Pinpoint the cell where the given text exists, returning its [x, y] midpoint coordinate. 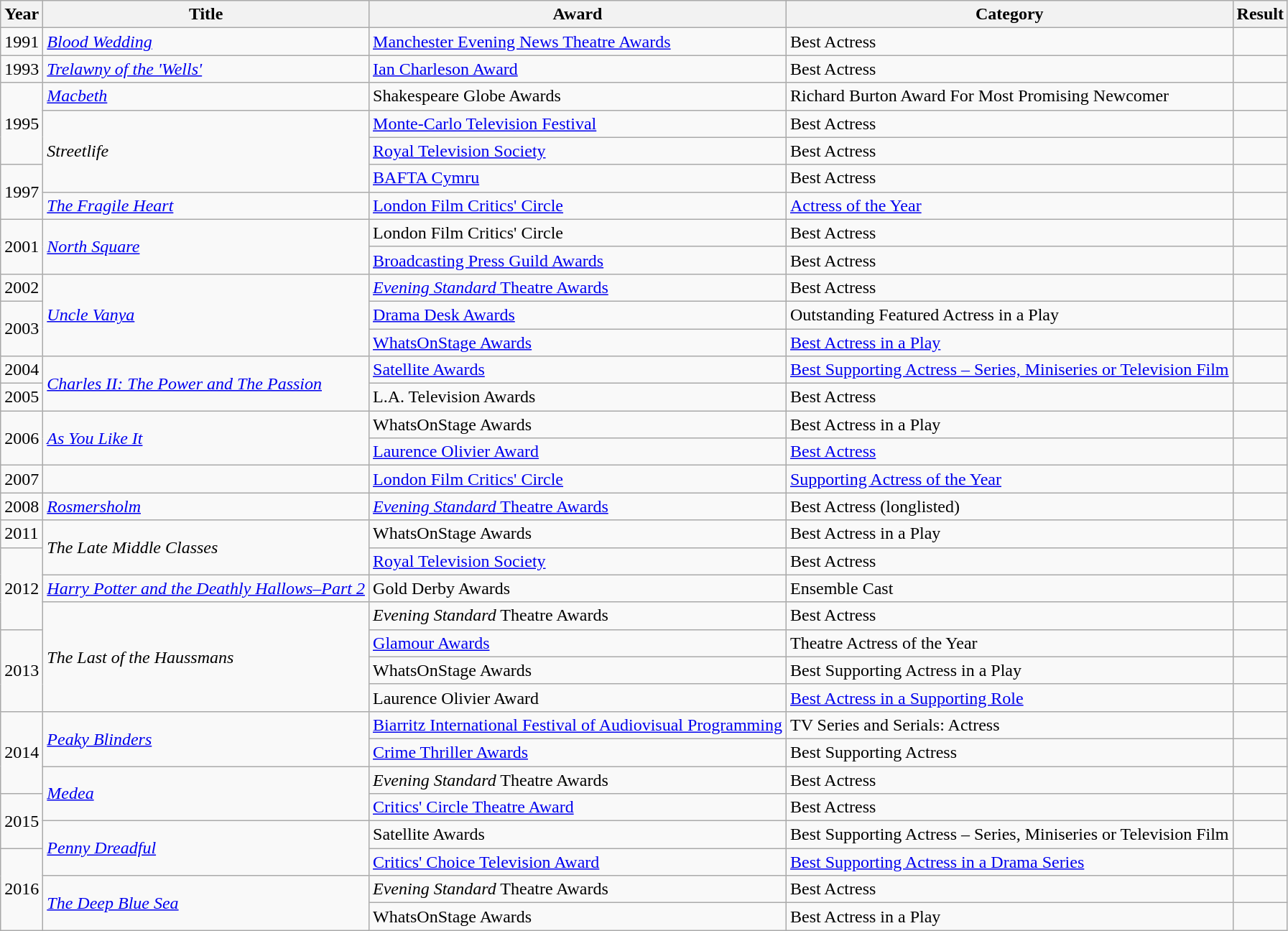
2014 [22, 752]
Streetlife [206, 151]
Year [22, 14]
2002 [22, 287]
Best Supporting Actress [1009, 752]
Theatre Actress of the Year [1009, 643]
2016 [22, 889]
Actress of the Year [1009, 205]
1997 [22, 192]
Crime Thriller Awards [578, 752]
Supporting Actress of the Year [1009, 479]
The Deep Blue Sea [206, 903]
Monte-Carlo Television Festival [578, 124]
Ensemble Cast [1009, 588]
Best Actress (longlisted) [1009, 506]
Award [578, 14]
TV Series and Serials: Actress [1009, 725]
1993 [22, 69]
Best Supporting Actress in a Play [1009, 670]
Critics' Circle Theatre Award [578, 807]
Title [206, 14]
2008 [22, 506]
Result [1260, 14]
Best Actress in a Supporting Role [1009, 698]
Broadcasting Press Guild Awards [578, 260]
2004 [22, 370]
The Last of the Haussmans [206, 657]
Outstanding Featured Actress in a Play [1009, 315]
2003 [22, 328]
Ian Charleson Award [578, 69]
Critics' Choice Television Award [578, 862]
Trelawny of the 'Wells' [206, 69]
BAFTA Cymru [578, 178]
Rosmersholm [206, 506]
Category [1009, 14]
2012 [22, 588]
2015 [22, 821]
1995 [22, 124]
Charles II: The Power and The Passion [206, 384]
2007 [22, 479]
Gold Derby Awards [578, 588]
Manchester Evening News Theatre Awards [578, 42]
2005 [22, 397]
L.A. Television Awards [578, 397]
2001 [22, 246]
Best Supporting Actress in a Drama Series [1009, 862]
Uncle Vanya [206, 315]
Harry Potter and the Deathly Hallows–Part 2 [206, 588]
The Late Middle Classes [206, 547]
Penny Dreadful [206, 848]
As You Like It [206, 438]
The Fragile Heart [206, 205]
Glamour Awards [578, 643]
Richard Burton Award For Most Promising Newcomer [1009, 96]
Blood Wedding [206, 42]
1991 [22, 42]
Medea [206, 793]
North Square [206, 246]
2006 [22, 438]
2013 [22, 670]
Shakespeare Globe Awards [578, 96]
2011 [22, 534]
Macbeth [206, 96]
Drama Desk Awards [578, 315]
Biarritz International Festival of Audiovisual Programming [578, 725]
Peaky Blinders [206, 738]
